Scan for the cell matching the given text and deliver its (X, Y) coordinate at center. 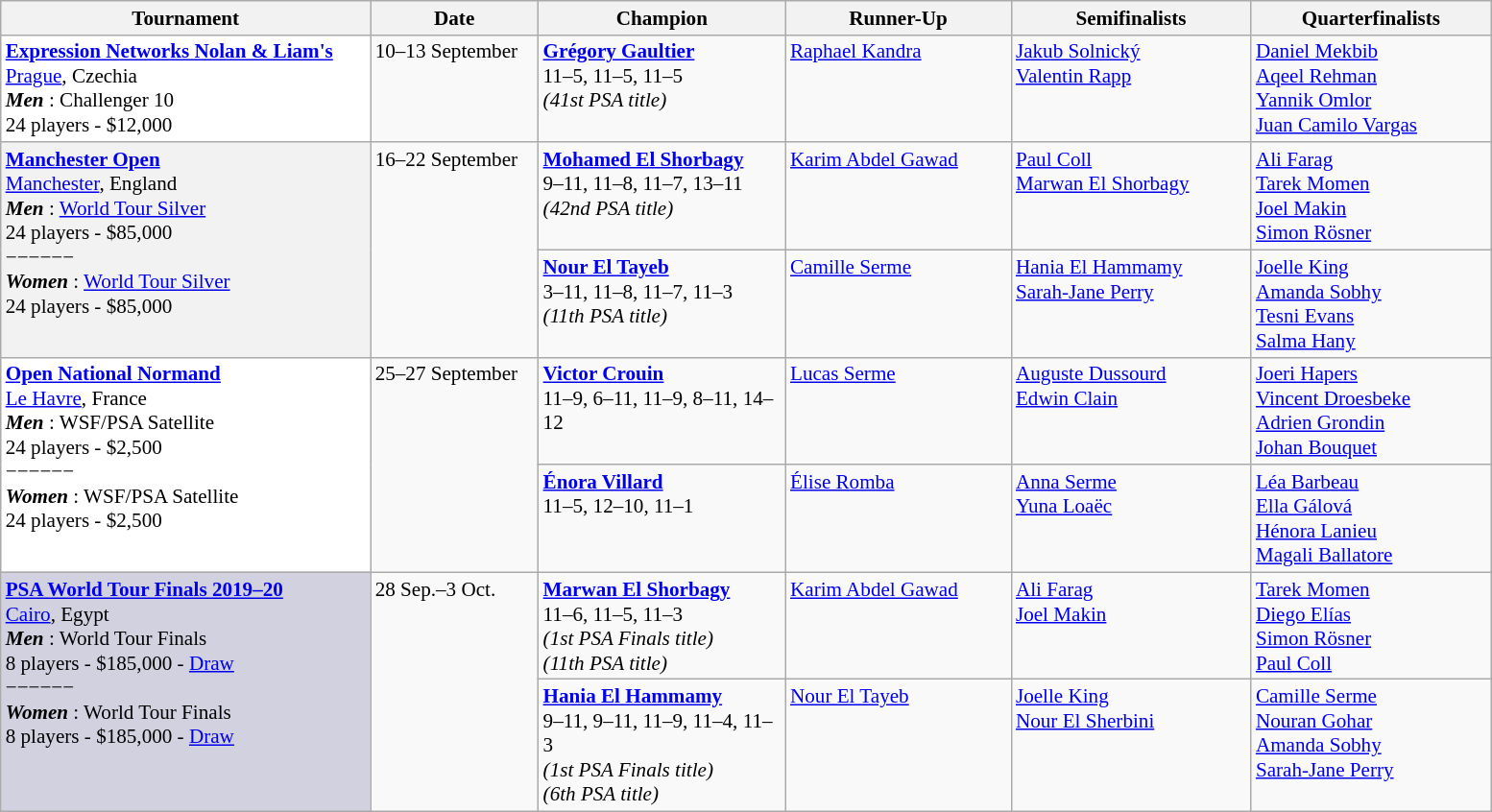
Victor Crouin11–9, 6–11, 11–9, 8–11, 14–12 (662, 411)
Runner-Up (899, 17)
Tarek Momen Diego Elías Simon Rösner Paul Coll (1371, 626)
Auguste Dussourd Edwin Clain (1131, 411)
Mohamed El Shorbagy9–11, 11–8, 11–7, 13–11(42nd PSA title) (662, 196)
Expression Networks Nolan & Liam's Prague, Czechia Men : Challenger 1024 players - $12,000 (186, 88)
Lucas Serme (899, 411)
Joeri Hapers Vincent Droesbeke Adrien Grondin Johan Bouquet (1371, 411)
Ali Farag Joel Makin (1131, 626)
Paul Coll Marwan El Shorbagy (1131, 196)
Semifinalists (1131, 17)
28 Sep.–3 Oct. (455, 691)
Raphael Kandra (899, 88)
Daniel Mekbib Aqeel Rehman Yannik Omlor Juan Camilo Vargas (1371, 88)
Anna Serme Yuna Loaëc (1131, 518)
Hania El Hammamy Sarah-Jane Perry (1131, 303)
Énora Villard11–5, 12–10, 11–1 (662, 518)
16–22 September (455, 250)
Champion (662, 17)
Marwan El Shorbagy11–6, 11–5, 11–3(1st PSA Finals title)(11th PSA title) (662, 626)
Camille Serme (899, 303)
25–27 September (455, 465)
Nour El Tayeb (899, 745)
Grégory Gaultier11–5, 11–5, 11–5(41st PSA title) (662, 88)
10–13 September (455, 88)
Élise Romba (899, 518)
Nour El Tayeb3–11, 11–8, 11–7, 11–3(11th PSA title) (662, 303)
Date (455, 17)
Joelle King Amanda Sobhy Tesni Evans Salma Hany (1371, 303)
Open National Normand Le Havre, France Men : WSF/PSA Satellite24 players - $2,500−−−−−− Women : WSF/PSA Satellite24 players - $2,500 (186, 465)
Camille Serme Nouran Gohar Amanda Sobhy Sarah-Jane Perry (1371, 745)
Joelle King Nour El Sherbini (1131, 745)
Tournament (186, 17)
Ali Farag Tarek Momen Joel Makin Simon Rösner (1371, 196)
Léa Barbeau Ella Gálová Hénora Lanieu Magali Ballatore (1371, 518)
Quarterfinalists (1371, 17)
Hania El Hammamy9–11, 9–11, 11–9, 11–4, 11–3(1st PSA Finals title)(6th PSA title) (662, 745)
Manchester Open Manchester, England Men : World Tour Silver24 players - $85,000−−−−−− Women : World Tour Silver24 players - $85,000 (186, 250)
Jakub Solnický Valentin Rapp (1131, 88)
